Determine the [X, Y] coordinate at the center of the cell enclosing the given text.  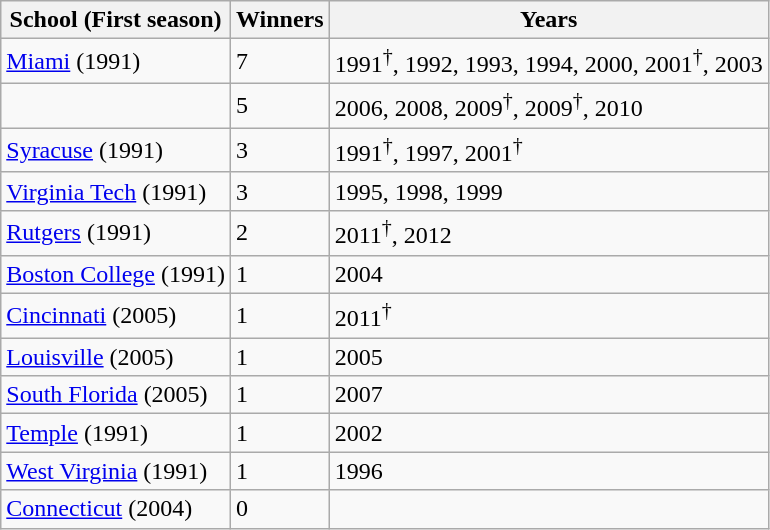
2002 [548, 433]
Cincinnati (2005) [116, 316]
West Virginia (1991) [116, 471]
South Florida (2005) [116, 395]
Temple (1991) [116, 433]
0 [280, 509]
Winners [280, 20]
7 [280, 62]
1995, 1998, 1999 [548, 191]
1991†, 1997, 2001† [548, 150]
Miami (1991) [116, 62]
5 [280, 106]
Years [548, 20]
2 [280, 234]
Syracuse (1991) [116, 150]
2005 [548, 357]
2011†, 2012 [548, 234]
Louisville (2005) [116, 357]
2006, 2008, 2009†, 2009†, 2010 [548, 106]
Connecticut (2004) [116, 509]
2007 [548, 395]
2004 [548, 274]
School (First season) [116, 20]
Virginia Tech (1991) [116, 191]
Rutgers (1991) [116, 234]
Boston College (1991) [116, 274]
1991†, 1992, 1993, 1994, 2000, 2001†, 2003 [548, 62]
1996 [548, 471]
2011† [548, 316]
